Determine the [X, Y] coordinate at the center of the cell enclosing the given text.  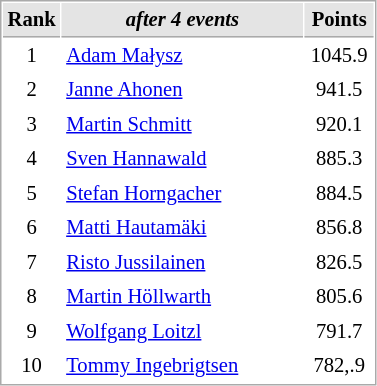
826.5 [340, 262]
941.5 [340, 90]
10 [32, 366]
Risto Jussilainen [183, 262]
6 [32, 228]
after 4 events [183, 20]
782,.9 [340, 366]
805.6 [340, 296]
Martin Höllwarth [183, 296]
884.5 [340, 194]
Tommy Ingebrigtsen [183, 366]
856.8 [340, 228]
2 [32, 90]
791.7 [340, 332]
1045.9 [340, 56]
8 [32, 296]
Stefan Horngacher [183, 194]
7 [32, 262]
Wolfgang Loitzl [183, 332]
920.1 [340, 124]
Matti Hautamäki [183, 228]
9 [32, 332]
Rank [32, 20]
Adam Małysz [183, 56]
3 [32, 124]
Martin Schmitt [183, 124]
4 [32, 158]
Points [340, 20]
885.3 [340, 158]
5 [32, 194]
Sven Hannawald [183, 158]
Janne Ahonen [183, 90]
1 [32, 56]
